Find where the given text appears and provide that cell's center as (x, y) coordinate. 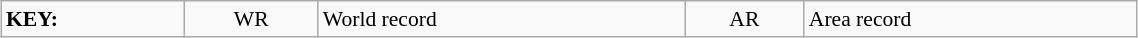
KEY: (93, 19)
Area record (970, 19)
WR (252, 19)
World record (502, 19)
AR (744, 19)
